Extract the (x, y) coordinate from the center of the cell holding the provided text.  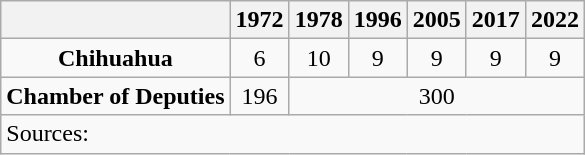
2017 (496, 20)
2022 (554, 20)
1996 (378, 20)
2005 (436, 20)
Sources: (293, 134)
196 (260, 96)
300 (436, 96)
Chamber of Deputies (116, 96)
1972 (260, 20)
1978 (318, 20)
6 (260, 58)
Chihuahua (116, 58)
10 (318, 58)
